Capture the cell that displays the provided text and extract its (x, y) central coordinate. 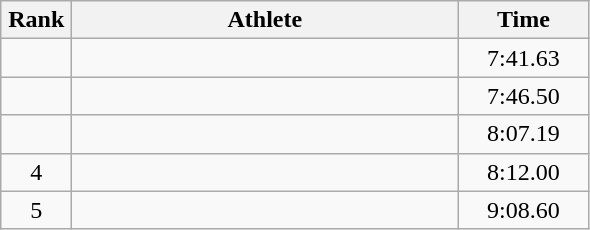
7:46.50 (524, 96)
7:41.63 (524, 58)
Rank (36, 20)
Athlete (265, 20)
5 (36, 210)
9:08.60 (524, 210)
8:12.00 (524, 172)
4 (36, 172)
Time (524, 20)
8:07.19 (524, 134)
